Provide the (X, Y) coordinate of the cell's center where the given text is located.  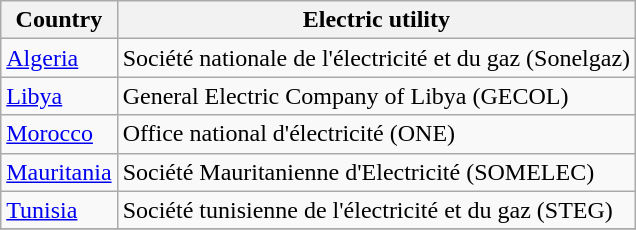
Country (59, 20)
Mauritania (59, 172)
Electric utility (376, 20)
General Electric Company of Libya (GECOL) (376, 96)
Tunisia (59, 210)
Société Mauritanienne d'Electricité (SOMELEC) (376, 172)
Algeria (59, 58)
Société nationale de l'électricité et du gaz (Sonelgaz) (376, 58)
Office national d'électricité (ONE) (376, 134)
Libya (59, 96)
Société tunisienne de l'électricité et du gaz (STEG) (376, 210)
Morocco (59, 134)
